For the text-containing cell, return its midpoint in (x, y) coordinate format. 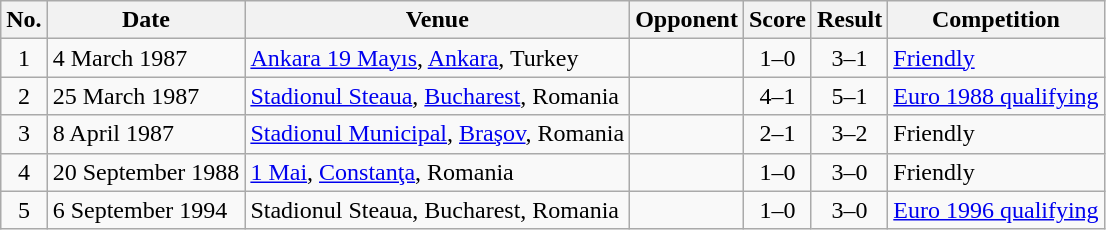
Score (777, 20)
3–1 (849, 58)
4 (24, 172)
4 March 1987 (146, 58)
Result (849, 20)
1 (24, 58)
2 (24, 96)
Venue (438, 20)
25 March 1987 (146, 96)
Stadionul Municipal, Braşov, Romania (438, 134)
Euro 1996 qualifying (996, 210)
Euro 1988 qualifying (996, 96)
Opponent (687, 20)
3–2 (849, 134)
5 (24, 210)
Ankara 19 Mayıs, Ankara, Turkey (438, 58)
3 (24, 134)
Competition (996, 20)
8 April 1987 (146, 134)
No. (24, 20)
4–1 (777, 96)
20 September 1988 (146, 172)
1 Mai, Constanţa, Romania (438, 172)
Date (146, 20)
6 September 1994 (146, 210)
5–1 (849, 96)
2–1 (777, 134)
